Find where the given text appears and provide that cell's center as [X, Y] coordinate. 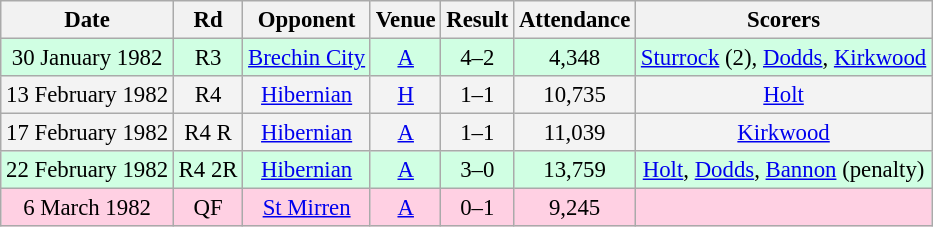
22 February 1982 [88, 170]
4,348 [575, 58]
Holt [784, 95]
R4 2R [208, 170]
13,759 [575, 170]
Scorers [784, 20]
10,735 [575, 95]
Rd [208, 20]
Kirkwood [784, 133]
Opponent [307, 20]
Date [88, 20]
17 February 1982 [88, 133]
Attendance [575, 20]
Holt, Dodds, Bannon (penalty) [784, 170]
13 February 1982 [88, 95]
R4 [208, 95]
Brechin City [307, 58]
30 January 1982 [88, 58]
3–0 [478, 170]
Result [478, 20]
4–2 [478, 58]
Venue [406, 20]
QF [208, 208]
H [406, 95]
0–1 [478, 208]
Sturrock (2), Dodds, Kirkwood [784, 58]
9,245 [575, 208]
St Mirren [307, 208]
R3 [208, 58]
6 March 1982 [88, 208]
11,039 [575, 133]
R4 R [208, 133]
